Return (x, y) of the center of cell containing provided text 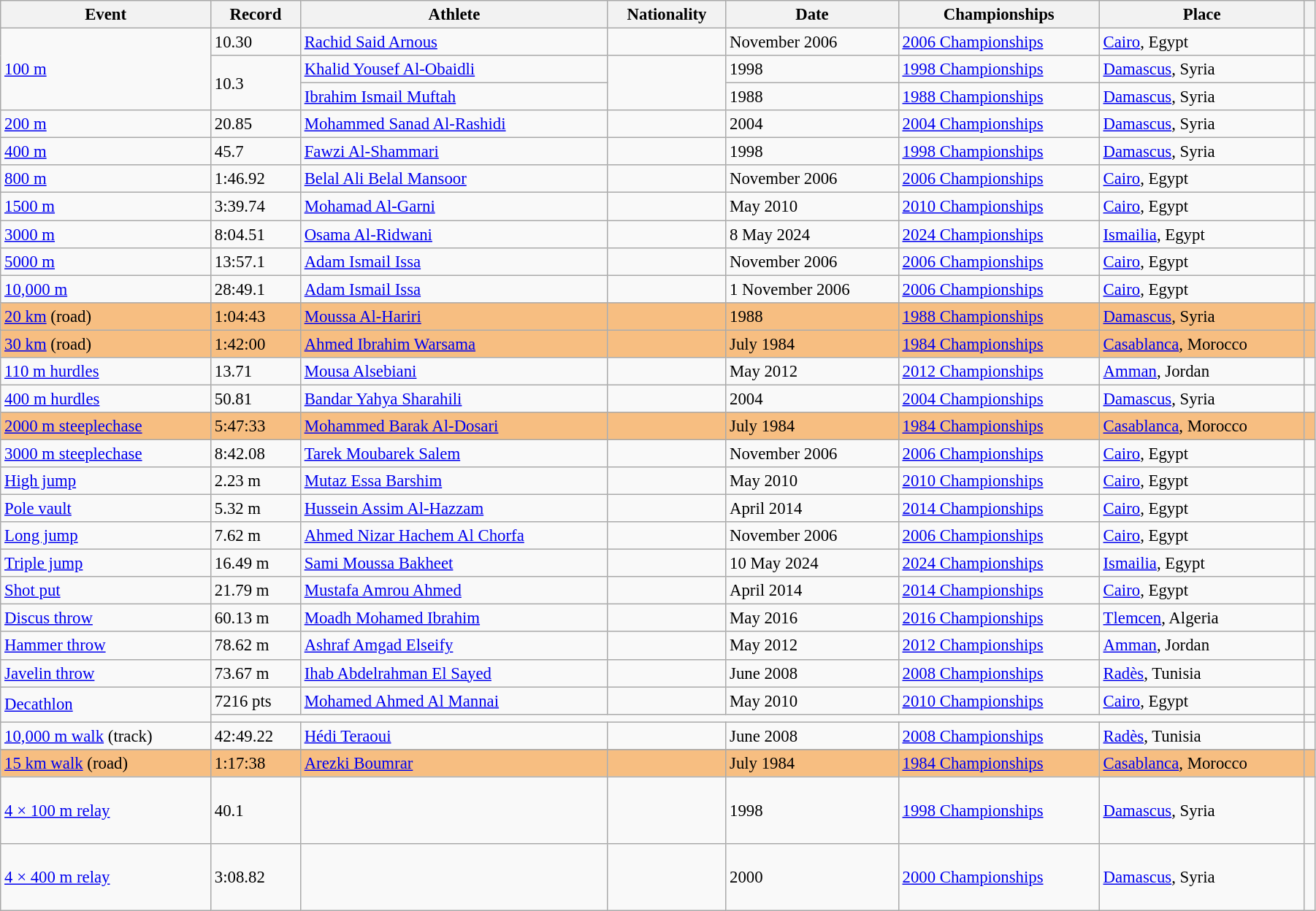
Javelin throw (106, 673)
Mutaz Essa Barshim (454, 481)
8:04.51 (256, 234)
Shot put (106, 591)
Pole vault (106, 509)
Fawzi Al-Shammari (454, 152)
Decathlon (106, 704)
400 m hurdles (106, 399)
5.32 m (256, 509)
Hammer throw (106, 646)
Osama Al-Ridwani (454, 234)
200 m (106, 124)
High jump (106, 481)
10.3 (256, 83)
1:46.92 (256, 179)
15 km walk (road) (106, 764)
Rachid Said Arnous (454, 42)
Mohamed Ahmed Al Mannai (454, 701)
May 2016 (812, 618)
Moadh Mohamed Ibrahim (454, 618)
8 May 2024 (812, 234)
Date (812, 15)
21.79 m (256, 591)
3000 m steeplechase (106, 453)
Bandar Yahya Sharahili (454, 399)
42:49.22 (256, 736)
400 m (106, 152)
8:42.08 (256, 453)
3:08.82 (256, 877)
Sami Moussa Bakheet (454, 564)
1:04:43 (256, 316)
Khalid Yousef Al-Obaidli (454, 69)
10 May 2024 (812, 564)
Triple jump (106, 564)
45.7 (256, 152)
50.81 (256, 399)
100 m (106, 70)
4 × 100 m relay (106, 810)
Tlemcen, Algeria (1202, 618)
Athlete (454, 15)
Mohammed Barak Al-Dosari (454, 426)
Moussa Al-Hariri (454, 316)
10,000 m walk (track) (106, 736)
1500 m (106, 207)
20.85 (256, 124)
7.62 m (256, 536)
2000 (812, 877)
Nationality (666, 15)
7216 pts (256, 701)
10,000 m (106, 289)
Place (1202, 15)
Long jump (106, 536)
Discus throw (106, 618)
2016 Championships (999, 618)
4 × 400 m relay (106, 877)
2000 Championships (999, 877)
3:39.74 (256, 207)
1:42:00 (256, 344)
16.49 m (256, 564)
60.13 m (256, 618)
20 km (road) (106, 316)
1:17:38 (256, 764)
10.30 (256, 42)
Mohamad Al-Garni (454, 207)
78.62 m (256, 646)
2.23 m (256, 481)
Arezki Boumrar (454, 764)
Mousa Alsebiani (454, 372)
40.1 (256, 810)
Ahmed Ibrahim Warsama (454, 344)
5000 m (106, 261)
Record (256, 15)
Ashraf Amgad Elseify (454, 646)
Championships (999, 15)
28:49.1 (256, 289)
Ihab Abdelrahman El Sayed (454, 673)
13:57.1 (256, 261)
2000 m steeplechase (106, 426)
5:47:33 (256, 426)
1 November 2006 (812, 289)
Hussein Assim Al-Hazzam (454, 509)
Tarek Moubarek Salem (454, 453)
13.71 (256, 372)
Hédi Teraoui (454, 736)
Belal Ali Belal Mansoor (454, 179)
Mustafa Amrou Ahmed (454, 591)
3000 m (106, 234)
Event (106, 15)
Mohammed Sanad Al-Rashidi (454, 124)
Ibrahim Ismail Muftah (454, 97)
110 m hurdles (106, 372)
Ahmed Nizar Hachem Al Chorfa (454, 536)
73.67 m (256, 673)
800 m (106, 179)
30 km (road) (106, 344)
